Detect which cell encompasses the target text, then output its (X, Y) center coordinate. 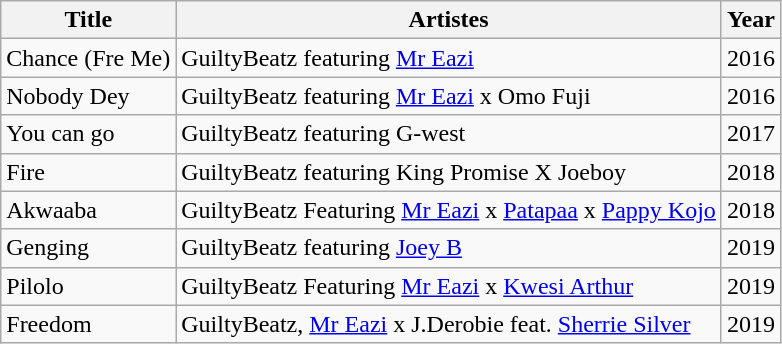
Fire (88, 172)
GuiltyBeatz featuring King Promise X Joeboy (449, 172)
Nobody Dey (88, 96)
GuiltyBeatz, Mr Eazi x J.Derobie feat. Sherrie Silver (449, 324)
GuiltyBeatz featuring Joey B (449, 248)
You can go (88, 134)
GuiltyBeatz Featuring Mr Eazi x Patapaa x Pappy Kojo (449, 210)
Pilolo (88, 286)
GuiltyBeatz Featuring Mr Eazi x Kwesi Arthur (449, 286)
GuiltyBeatz featuring G-west (449, 134)
Freedom (88, 324)
Genging (88, 248)
Year (750, 20)
Artistes (449, 20)
2017 (750, 134)
Title (88, 20)
GuiltyBeatz featuring Mr Eazi x Omo Fuji (449, 96)
Akwaaba (88, 210)
Chance (Fre Me) (88, 58)
GuiltyBeatz featuring Mr Eazi (449, 58)
